Scan for the cell matching the given text and deliver its (X, Y) coordinate at center. 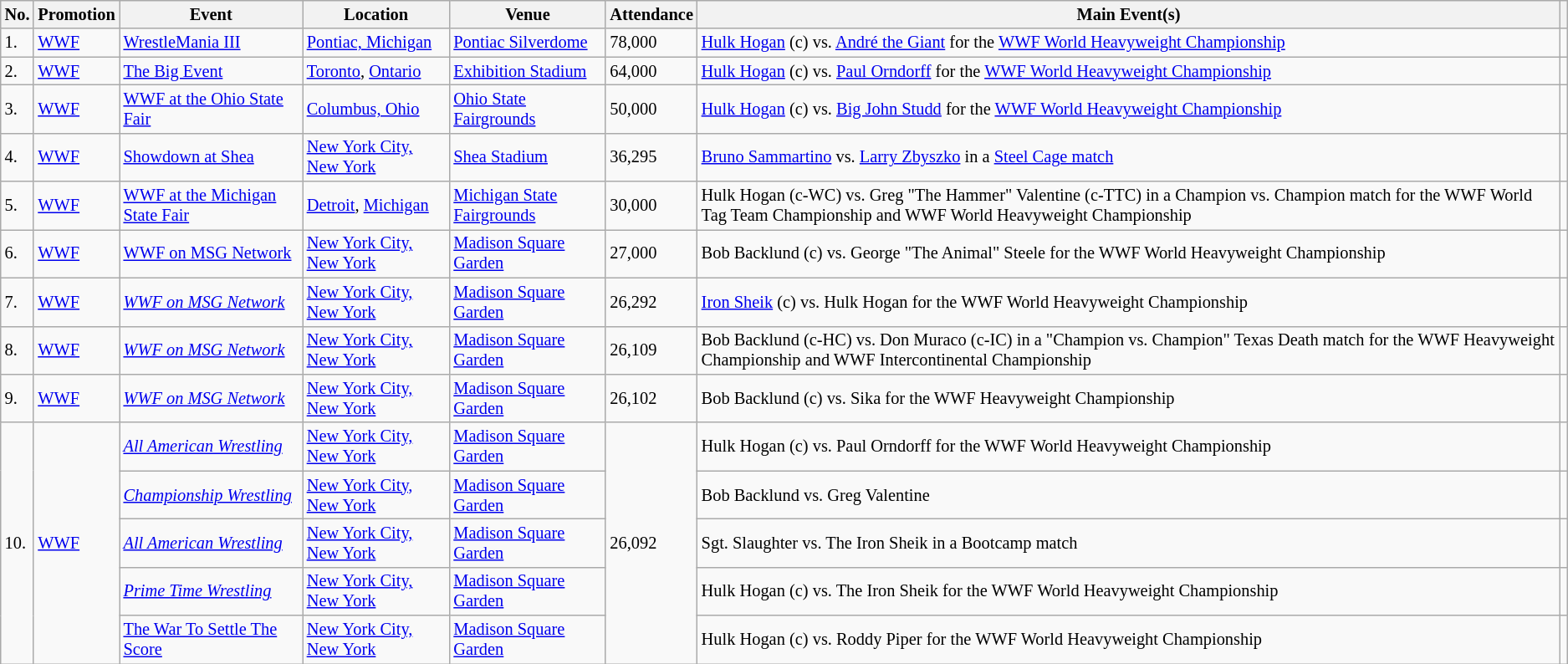
Bob Backlund (c) vs. George "The Animal" Steele for the WWF World Heavyweight Championship (1129, 253)
Location (376, 14)
Hulk Hogan (c) vs. The Iron Sheik for the WWF World Heavyweight Championship (1129, 591)
50,000 (651, 109)
Michigan State Fairgrounds (527, 206)
Pontiac, Michigan (376, 43)
Pontiac Silverdome (527, 43)
Main Event(s) (1129, 14)
5. (18, 206)
Bob Backlund (c) vs. Sika for the WWF Heavyweight Championship (1129, 398)
10. (18, 543)
Prime Time Wrestling (211, 591)
Promotion (76, 14)
26,292 (651, 302)
Bruno Sammartino vs. Larry Zbyszko in a Steel Cage match (1129, 157)
6. (18, 253)
Exhibition Stadium (527, 71)
Detroit, Michigan (376, 206)
4. (18, 157)
No. (18, 14)
3. (18, 109)
Event (211, 14)
36,295 (651, 157)
78,000 (651, 43)
Venue (527, 14)
2. (18, 71)
26,109 (651, 350)
27,000 (651, 253)
8. (18, 350)
The War To Settle The Score (211, 640)
26,102 (651, 398)
1. (18, 43)
The Big Event (211, 71)
Showdown at Shea (211, 157)
Hulk Hogan (c) vs. Big John Studd for the WWF World Heavyweight Championship (1129, 109)
Hulk Hogan (c) vs. Roddy Piper for the WWF World Heavyweight Championship (1129, 640)
26,092 (651, 543)
Shea Stadium (527, 157)
Attendance (651, 14)
Bob Backlund vs. Greg Valentine (1129, 495)
Championship Wrestling (211, 495)
Hulk Hogan (c) vs. André the Giant for the WWF World Heavyweight Championship (1129, 43)
7. (18, 302)
30,000 (651, 206)
Columbus, Ohio (376, 109)
Ohio State Fairgrounds (527, 109)
Iron Sheik (c) vs. Hulk Hogan for the WWF World Heavyweight Championship (1129, 302)
WWF at the Michigan State Fair (211, 206)
64,000 (651, 71)
Sgt. Slaughter vs. The Iron Sheik in a Bootcamp match (1129, 543)
WrestleMania III (211, 43)
WWF at the Ohio State Fair (211, 109)
9. (18, 398)
Toronto, Ontario (376, 71)
